Output the (x, y) coordinate of the center of the cell containing the given text.  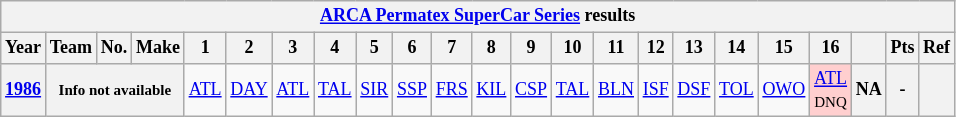
9 (532, 48)
Make (158, 48)
Team (70, 48)
DAY (249, 90)
14 (736, 48)
6 (412, 48)
Pts (902, 48)
2 (249, 48)
16 (831, 48)
3 (293, 48)
8 (492, 48)
SSP (412, 90)
ATLDNQ (831, 90)
TOL (736, 90)
No. (114, 48)
ARCA Permatex SuperCar Series results (478, 16)
Info not available (114, 90)
CSP (532, 90)
BLN (616, 90)
KIL (492, 90)
5 (374, 48)
Year (24, 48)
11 (616, 48)
- (902, 90)
OWO (784, 90)
4 (335, 48)
FRS (452, 90)
NA (868, 90)
13 (694, 48)
15 (784, 48)
12 (656, 48)
1 (205, 48)
ISF (656, 90)
1986 (24, 90)
10 (572, 48)
SIR (374, 90)
DSF (694, 90)
7 (452, 48)
Ref (937, 48)
